Detect which cell encompasses the target text, then output its [x, y] center coordinate. 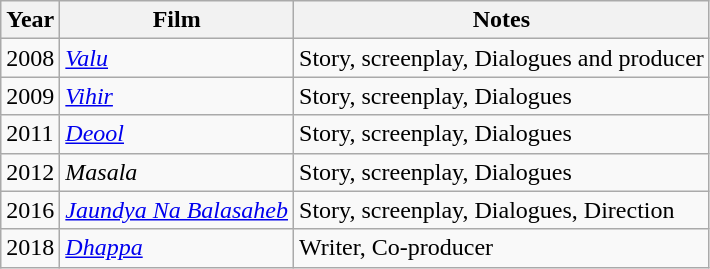
2011 [30, 134]
2009 [30, 96]
Story, screenplay, Dialogues, Direction [502, 210]
Jaundya Na Balasaheb [177, 210]
Valu [177, 58]
Story, screenplay, Dialogues and producer [502, 58]
Year [30, 20]
2008 [30, 58]
Notes [502, 20]
Vihir [177, 96]
2016 [30, 210]
Masala [177, 172]
Deool [177, 134]
2018 [30, 248]
Dhappa [177, 248]
Writer, Co-producer [502, 248]
2012 [30, 172]
Film [177, 20]
